Return (x, y) of the center of cell containing provided text 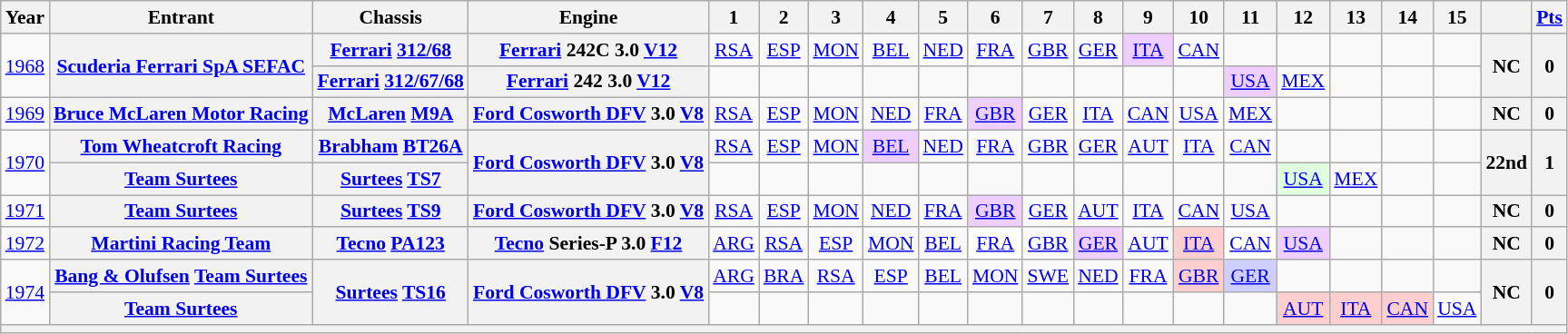
Pts (1549, 17)
6 (995, 17)
Ferrari 312/68 (390, 50)
McLaren M9A (390, 114)
15 (1456, 17)
SWE (1048, 276)
9 (1149, 17)
BRA (784, 276)
11 (1250, 17)
Ferrari 242C 3.0 V12 (588, 50)
13 (1356, 17)
Surtees TS9 (390, 211)
Surtees TS16 (390, 292)
Year (25, 17)
Martini Racing Team (181, 244)
Ferrari 242 3.0 V12 (588, 82)
2 (784, 17)
Bruce McLaren Motor Racing (181, 114)
1968 (25, 65)
7 (1048, 17)
10 (1198, 17)
Chassis (390, 17)
1970 (25, 163)
3 (835, 17)
Engine (588, 17)
5 (942, 17)
1969 (25, 114)
1972 (25, 244)
22nd (1506, 163)
Entrant (181, 17)
14 (1407, 17)
12 (1303, 17)
Tecno Series-P 3.0 F12 (588, 244)
Tom Wheatcroft Racing (181, 147)
8 (1098, 17)
Scuderia Ferrari SpA SEFAC (181, 65)
Tecno PA123 (390, 244)
4 (892, 17)
Brabham BT26A (390, 147)
Surtees TS7 (390, 179)
1971 (25, 211)
Bang & Olufsen Team Surtees (181, 276)
Ferrari 312/67/68 (390, 82)
1974 (25, 292)
